Extract the (X, Y) coordinate from the center of the cell holding the provided text.  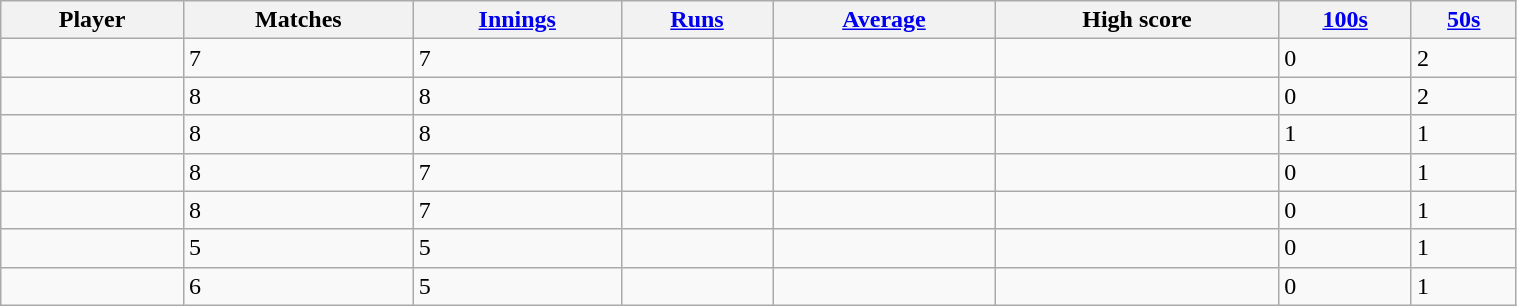
50s (1464, 20)
Average (884, 20)
6 (298, 286)
Runs (697, 20)
High score (1137, 20)
Innings (517, 20)
Matches (298, 20)
Player (92, 20)
100s (1346, 20)
